Extract the [x, y] coordinate from the center of the cell holding the provided text.  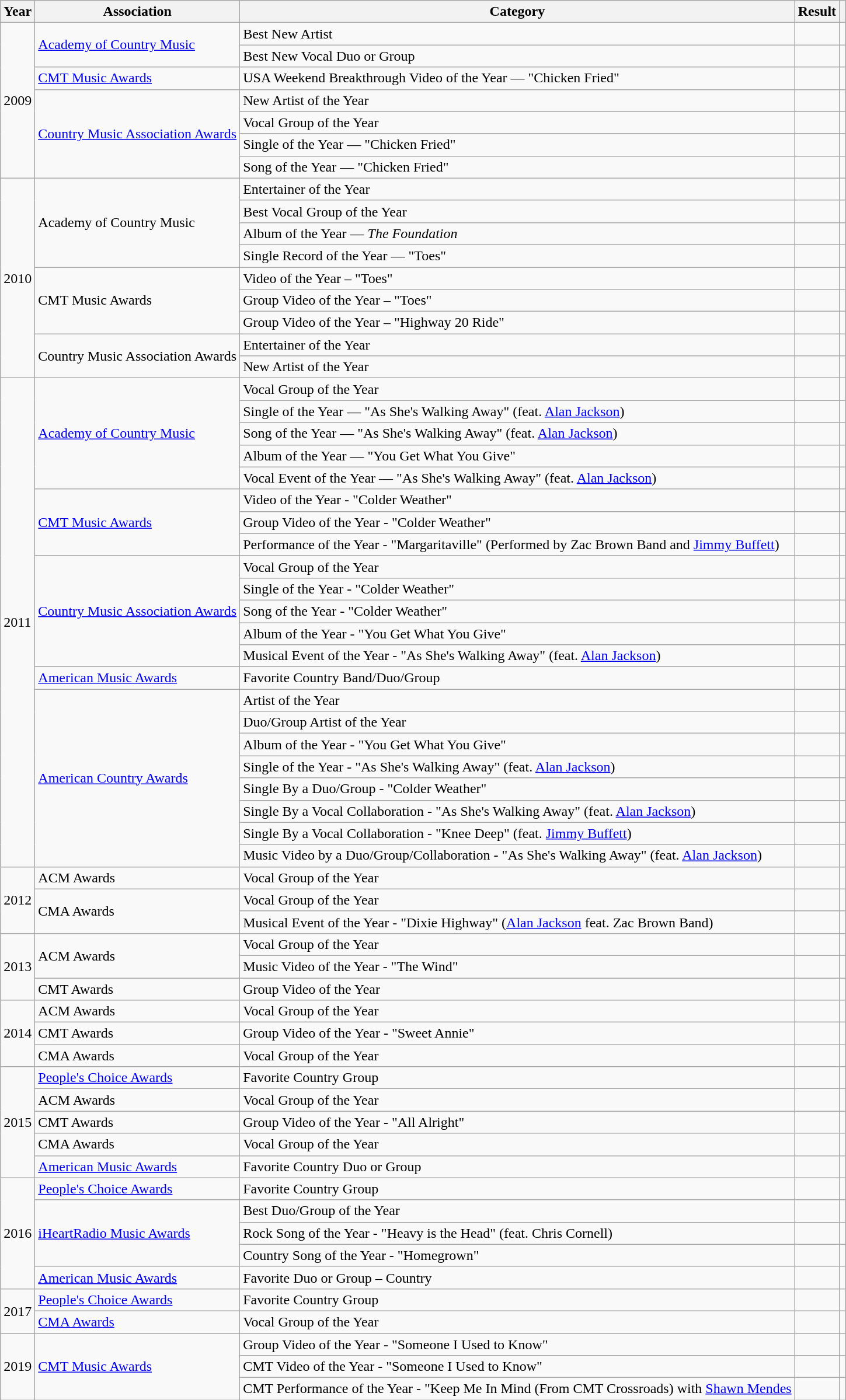
American Country Awards [138, 778]
Association [138, 12]
2019 [18, 1366]
Favorite Country Band/Duo/Group [517, 678]
Favorite Country Duo or Group [517, 1167]
2015 [18, 1122]
2012 [18, 900]
Single of the Year — "As She's Walking Away" (feat. Alan Jackson) [517, 411]
Best New Artist [517, 34]
2009 [18, 100]
Album of the Year — "You Get What You Give" [517, 456]
Result [817, 12]
Group Video of the Year - "Someone I Used to Know" [517, 1344]
Category [517, 12]
Video of the Year - "Colder Weather" [517, 500]
Single of the Year - "Colder Weather" [517, 589]
Video of the Year – "Toes" [517, 278]
2014 [18, 1034]
CMT Video of the Year - "Someone I Used to Know" [517, 1367]
CMT Performance of the Year - "Keep Me In Mind (From CMT Crossroads) with Shawn Mendes [517, 1389]
Single By a Vocal Collaboration - "Knee Deep" (feat. Jimmy Buffett) [517, 833]
Year [18, 12]
Group Video of the Year [517, 989]
Vocal Event of the Year — "As She's Walking Away" (feat. Alan Jackson) [517, 478]
Best New Vocal Duo or Group [517, 56]
Music Video of the Year - "The Wind" [517, 966]
iHeartRadio Music Awards [138, 1233]
Country Song of the Year - "Homegrown" [517, 1255]
2017 [18, 1311]
Rock Song of the Year - "Heavy is the Head" (feat. Chris Cornell) [517, 1233]
Group Video of the Year - "Sweet Annie" [517, 1034]
Song of the Year - "Colder Weather" [517, 611]
Group Video of the Year – "Highway 20 Ride" [517, 323]
Musical Event of the Year - "As She's Walking Away" (feat. Alan Jackson) [517, 656]
2010 [18, 278]
Album of the Year — The Foundation [517, 233]
Single By a Vocal Collaboration - "As She's Walking Away" (feat. Alan Jackson) [517, 811]
USA Weekend Breakthrough Video of the Year — "Chicken Fried" [517, 78]
Artist of the Year [517, 700]
Favorite Duo or Group – Country [517, 1277]
Group Video of the Year - "Colder Weather" [517, 522]
Group Video of the Year - "All Alright" [517, 1122]
Song of the Year — "Chicken Fried" [517, 167]
2016 [18, 1233]
Single of the Year — "Chicken Fried" [517, 145]
Best Vocal Group of the Year [517, 211]
Single of the Year - "As She's Walking Away" (feat. Alan Jackson) [517, 767]
Best Duo/Group of the Year [517, 1211]
Music Video by a Duo/Group/Collaboration - "As She's Walking Away" (feat. Alan Jackson) [517, 856]
Single By a Duo/Group - "Colder Weather" [517, 789]
Performance of the Year - "Margaritaville" (Performed by Zac Brown Band and Jimmy Buffett) [517, 544]
Single Record of the Year — "Toes" [517, 256]
Musical Event of the Year - "Dixie Highway" (Alan Jackson feat. Zac Brown Band) [517, 922]
Duo/Group Artist of the Year [517, 722]
2013 [18, 966]
Song of the Year — "As She's Walking Away" (feat. Alan Jackson) [517, 434]
2011 [18, 622]
Group Video of the Year – "Toes" [517, 301]
